Provide the (X, Y) coordinate of the cell's center where the given text is located.  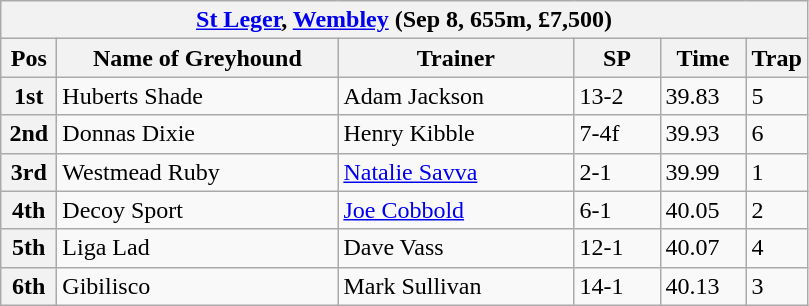
40.07 (703, 248)
Westmead Ruby (198, 172)
40.13 (703, 286)
13-2 (617, 96)
4 (776, 248)
3 (776, 286)
Pos (29, 58)
Henry Kibble (456, 134)
Donnas Dixie (198, 134)
1st (29, 96)
Liga Lad (198, 248)
14-1 (617, 286)
5 (776, 96)
Mark Sullivan (456, 286)
1 (776, 172)
Name of Greyhound (198, 58)
12-1 (617, 248)
Trap (776, 58)
4th (29, 210)
6-1 (617, 210)
Natalie Savva (456, 172)
2 (776, 210)
St Leger, Wembley (Sep 8, 655m, £7,500) (404, 20)
3rd (29, 172)
2-1 (617, 172)
2nd (29, 134)
Huberts Shade (198, 96)
Trainer (456, 58)
Adam Jackson (456, 96)
Decoy Sport (198, 210)
Gibilisco (198, 286)
Dave Vass (456, 248)
40.05 (703, 210)
7-4f (617, 134)
6th (29, 286)
SP (617, 58)
5th (29, 248)
39.99 (703, 172)
6 (776, 134)
Joe Cobbold (456, 210)
39.83 (703, 96)
39.93 (703, 134)
Time (703, 58)
